Return the [X, Y] coordinate for the center point of the cell that contains the specified text.  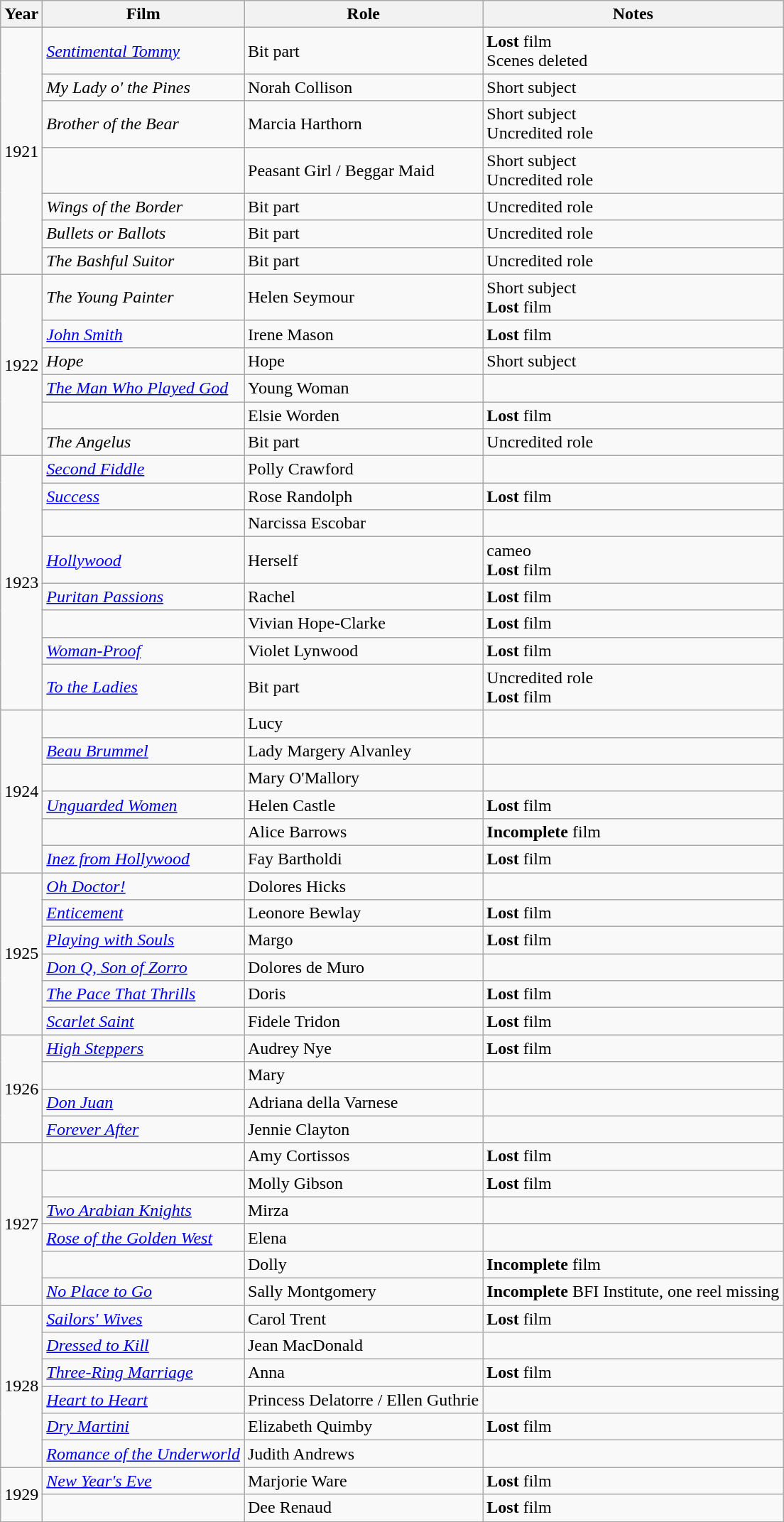
Unguarded Women [143, 805]
1922 [21, 365]
Elsie Worden [364, 415]
New Year's Eve [143, 1481]
Rachel [364, 597]
Mirza [364, 1210]
Bullets or Ballots [143, 234]
Dry Martini [143, 1427]
Dressed to Kill [143, 1346]
High Steppers [143, 1048]
The Bashful Suitor [143, 261]
Brother of the Bear [143, 124]
Rose of the Golden West [143, 1237]
Norah Collison [364, 87]
Violet Lynwood [364, 651]
Playing with Souls [143, 940]
Helen Seymour [364, 297]
Mary [364, 1075]
Fay Bartholdi [364, 859]
Don Q, Son of Zorro [143, 967]
Jennie Clayton [364, 1129]
1929 [21, 1494]
Woman-Proof [143, 651]
Anna [364, 1373]
Marjorie Ware [364, 1481]
Lucy [364, 724]
Herself [364, 560]
The Man Who Played God [143, 388]
Sentimental Tommy [143, 51]
Success [143, 496]
John Smith [143, 334]
Vivian Hope-Clarke [364, 624]
1927 [21, 1224]
Jean MacDonald [364, 1346]
Sally Montgomery [364, 1291]
Dolores Hicks [364, 886]
Leonore Bewlay [364, 913]
Don Juan [143, 1102]
cameoLost film [633, 560]
No Place to Go [143, 1291]
Sailors' Wives [143, 1319]
Lost filmScenes deleted [633, 51]
The Angelus [143, 442]
Lady Margery Alvanley [364, 751]
1928 [21, 1386]
Heart to Heart [143, 1400]
Rose Randolph [364, 496]
Amy Cortissos [364, 1156]
1923 [21, 583]
Polly Crawford [364, 469]
1924 [21, 791]
Hollywood [143, 560]
Elizabeth Quimby [364, 1427]
The Pace That Thrills [143, 994]
The Young Painter [143, 297]
Second Fiddle [143, 469]
Notes [633, 14]
Uncredited roleLost film [633, 687]
Scarlet Saint [143, 1021]
Judith Andrews [364, 1454]
Incomplete BFI Institute, one reel missing [633, 1291]
Romance of the Underworld [143, 1454]
1926 [21, 1089]
Helen Castle [364, 805]
Beau Brummel [143, 751]
Role [364, 14]
My Lady o' the Pines [143, 87]
Peasant Girl / Beggar Maid [364, 170]
Young Woman [364, 388]
Inez from Hollywood [143, 859]
Film [143, 14]
1921 [21, 151]
Carol Trent [364, 1319]
To the Ladies [143, 687]
Enticement [143, 913]
Margo [364, 940]
Year [21, 14]
Molly Gibson [364, 1183]
1925 [21, 953]
Wings of the Border [143, 207]
Dee Renaud [364, 1508]
Three-Ring Marriage [143, 1373]
Oh Doctor! [143, 886]
Audrey Nye [364, 1048]
Short subjectLost film [633, 297]
Alice Barrows [364, 832]
Puritan Passions [143, 597]
Narcissa Escobar [364, 523]
Marcia Harthorn [364, 124]
Adriana della Varnese [364, 1102]
Fidele Tridon [364, 1021]
Irene Mason [364, 334]
Elena [364, 1237]
Forever After [143, 1129]
Princess Delatorre / Ellen Guthrie [364, 1400]
Two Arabian Knights [143, 1210]
Mary O'Mallory [364, 778]
Doris [364, 994]
Dolly [364, 1264]
Dolores de Muro [364, 967]
